Scan for the cell matching the given text and deliver its [x, y] coordinate at center. 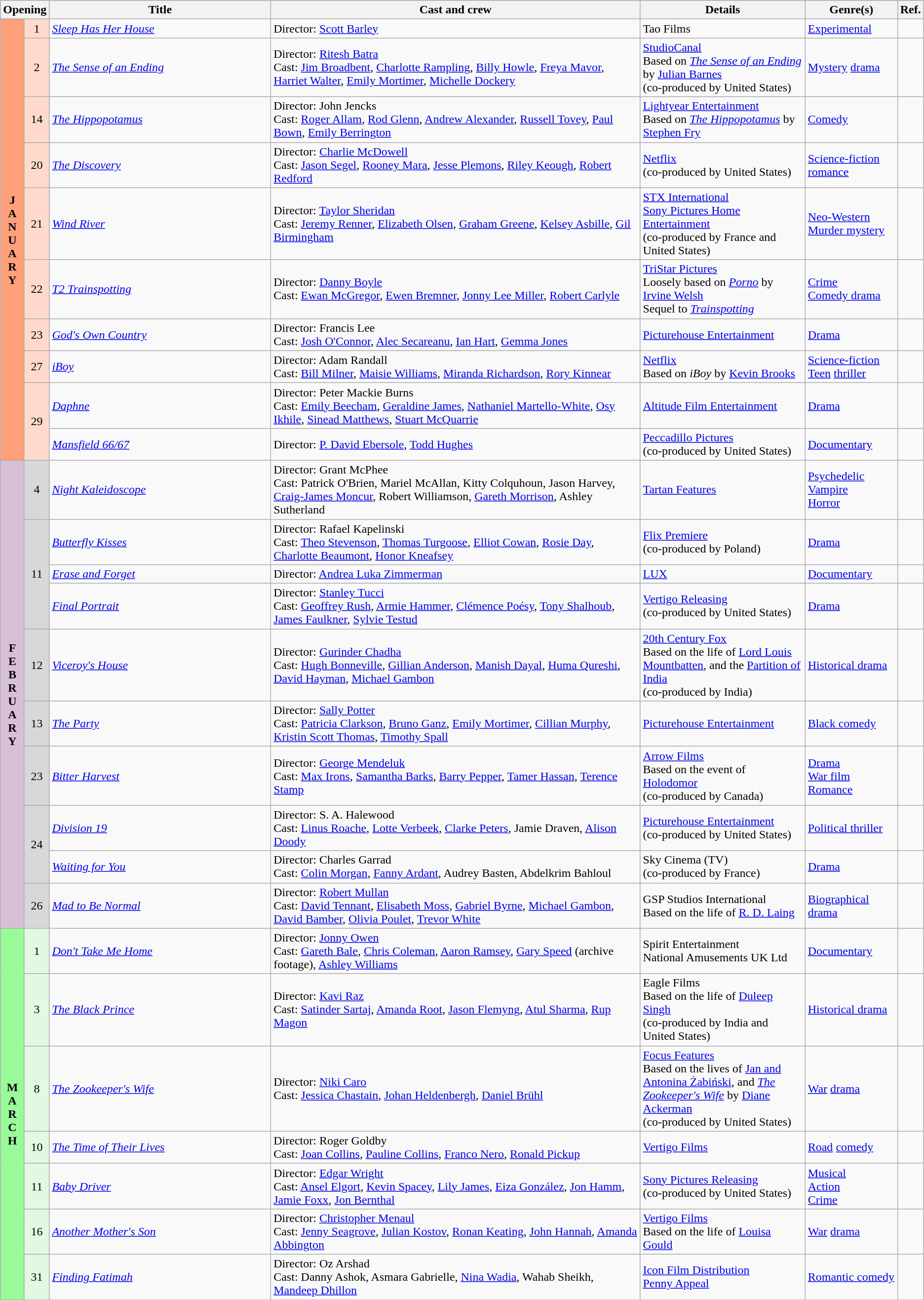
Ref. [910, 10]
Another Mother's Son [160, 1231]
Director: Peter Mackie Burns Cast: Emily Beecham, Geraldine James, Nathaniel Martello-White, Osy Ikhile, Sinead Matthews, Stuart McQuarrie [456, 405]
Wind River [160, 224]
Altitude Film Entertainment [723, 405]
Daphne [160, 405]
12 [37, 665]
Netflix Based on iBoy by Kevin Brooks [723, 366]
31 [37, 1277]
10 [37, 1147]
8 [37, 1088]
Crime Comedy drama [851, 289]
20th Century Fox Based on the life of Lord Louis Mountbatten, and the Partition of India (co-produced by India) [723, 665]
Baby Driver [160, 1186]
Cast and crew [456, 10]
Sony Pictures Releasing (co-produced by United States) [723, 1186]
Mystery drama [851, 67]
Division 19 [160, 828]
Vertigo Films [723, 1147]
4 [37, 490]
Director: Jonny Owen Cast: Gareth Bale, Chris Coleman, Aaron Ramsey, Gary Speed (archive footage), Ashley Williams [456, 951]
Director: Adam Randall Cast: Bill Milner, Maisie Williams, Miranda Richardson, Rory Kinnear [456, 366]
The Hippopotamus [160, 119]
GSP Studios International Based on the life of R. D. Laing [723, 906]
Sleep Has Her House [160, 29]
13 [37, 724]
Director: Danny Boyle Cast: Ewan McGregor, Ewen Bremner, Jonny Lee Miller, Robert Carlyle [456, 289]
Bitter Harvest [160, 776]
Finding Fatimah [160, 1277]
StudioCanal Based on The Sense of an Ending by Julian Barnes (co-produced by United States) [723, 67]
Science-fiction Teen thriller [851, 366]
Sky Cinema (TV) (co-produced by France) [723, 867]
21 [37, 224]
Director: Roger Goldby Cast: Joan Collins, Pauline Collins, Franco Nero, Ronald Pickup [456, 1147]
26 [37, 906]
Erase and Forget [160, 574]
Title [160, 10]
20 [37, 165]
Director: Charlie McDowell Cast: Jason Segel, Rooney Mara, Jesse Plemons, Riley Keough, Robert Redford [456, 165]
The Party [160, 724]
Viceroy's House [160, 665]
Waiting for You [160, 867]
Political thriller [851, 828]
Mad to Be Normal [160, 906]
Science-fiction romance [851, 165]
Mansfield 66/67 [160, 444]
Picturehouse Entertainment (co-produced by United States) [723, 828]
Director: Scott Barley [456, 29]
Night Kaleidoscope [160, 490]
STX International Sony Pictures Home Entertainment (co-produced by France and United States) [723, 224]
Tartan Features [723, 490]
Drama War film Romance [851, 776]
T2 Trainspotting [160, 289]
Neo-Western Murder mystery [851, 224]
Focus Features Based on the lives of Jan and Antonina Żabiński, and The Zookeeper's Wife by Diane Ackerman (co-produced by United States) [723, 1088]
Director: Niki Caro Cast: Jessica Chastain, Johan Heldenbergh, Daniel Brühl [456, 1088]
iBoy [160, 366]
God's Own Country [160, 335]
Director: S. A. Halewood Cast: Linus Roache, Lotte Verbeek, Clarke Peters, Jamie Draven, Alison Doody [456, 828]
The Sense of an Ending [160, 67]
Peccadillo Pictures (co-produced by United States) [723, 444]
Opening [25, 10]
Final Portrait [160, 606]
Vertigo Releasing (co-produced by United States) [723, 606]
Director: Sally Potter Cast: Patricia Clarkson, Bruno Ganz, Emily Mortimer, Cillian Murphy, Kristin Scott Thomas, Timothy Spall [456, 724]
Director: Stanley Tucci Cast: Geoffrey Rush, Armie Hammer, Clémence Poésy, Tony Shalhoub, James Faulkner, Sylvie Testud [456, 606]
Flix Premiere (co-produced by Poland) [723, 542]
Lightyear Entertainment Based on The Hippopotamus by Stephen Fry [723, 119]
Biographical drama [851, 906]
Black comedy [851, 724]
LUX [723, 574]
The Zookeeper's Wife [160, 1088]
Director: Taylor Sheridan Cast: Jeremy Renner, Elizabeth Olsen, Graham Greene, Kelsey Asbille, Gil Birmingham [456, 224]
Icon Film Distribution Penny Appeal [723, 1277]
Psychedelic Vampire Horror [851, 490]
Eagle Films Based on the life of Duleep Singh (co-produced by India and United States) [723, 1010]
Director: John Jencks Cast: Roger Allam, Rod Glenn, Andrew Alexander, Russell Tovey, Paul Bown, Emily Berrington [456, 119]
Romantic comedy [851, 1277]
Director: Rafael Kapelinski Cast: Theo Stevenson, Thomas Turgoose, Elliot Cowan, Rosie Day, Charlotte Beaumont, Honor Kneafsey [456, 542]
The Time of Their Lives [160, 1147]
Butterfly Kisses [160, 542]
14 [37, 119]
24 [37, 844]
Director: Ritesh Batra Cast: Jim Broadbent, Charlotte Rampling, Billy Howle, Freya Mavor, Harriet Walter, Emily Mortimer, Michelle Dockery [456, 67]
29 [37, 422]
Netflix (co-produced by United States) [723, 165]
Director: Robert Mullan Cast: David Tennant, Elisabeth Moss, Gabriel Byrne, Michael Gambon, David Bamber, Olivia Poulet, Trevor White [456, 906]
Experimental [851, 29]
27 [37, 366]
Director: P. David Ebersole, Todd Hughes [456, 444]
MARCH [13, 1114]
Director: Oz Arshad Cast: Danny Ashok, Asmara Gabrielle, Nina Wadia, Wahab Sheikh, Mandeep Dhillon [456, 1277]
JANUARY [13, 240]
Director: Kavi Raz Cast: Satinder Sartaj, Amanda Root, Jason Flemyng, Atul Sharma, Rup Magon [456, 1010]
Director: Charles Garrad Cast: Colin Morgan, Fanny Ardant, Audrey Basten, Abdelkrim Bahloul [456, 867]
Don't Take Me Home [160, 951]
Director: George Mendeluk Cast: Max Irons, Samantha Barks, Barry Pepper, Tamer Hassan, Terence Stamp [456, 776]
2 [37, 67]
Arrow Films Based on the event of Holodomor (co-produced by Canada) [723, 776]
3 [37, 1010]
Vertigo Films Based on the life of Louisa Gould [723, 1231]
Details [723, 10]
The Discovery [160, 165]
Spirit Entertainment National Amusements UK Ltd [723, 951]
Road comedy [851, 1147]
16 [37, 1231]
Comedy [851, 119]
Director: Edgar Wright Cast: Ansel Elgort, Kevin Spacey, Lily James, Eiza González, Jon Hamm, Jamie Foxx, Jon Bernthal [456, 1186]
The Black Prince [160, 1010]
Director: Christopher Menaul Cast: Jenny Seagrove, Julian Kostov, Ronan Keating, John Hannah, Amanda Abbington [456, 1231]
Musical Action Crime [851, 1186]
Tao Films [723, 29]
22 [37, 289]
Genre(s) [851, 10]
Director: Andrea Luka Zimmerman [456, 574]
TriStar Pictures Loosely based on Porno by Irvine Welsh Sequel to Trainspotting [723, 289]
Director: Francis Lee Cast: Josh O'Connor, Alec Secareanu, Ian Hart, Gemma Jones [456, 335]
FEBRUARY [13, 694]
Director: Gurinder Chadha Cast: Hugh Bonneville, Gillian Anderson, Manish Dayal, Huma Qureshi, David Hayman, Michael Gambon [456, 665]
